Scan for the cell matching the given text and deliver its (X, Y) coordinate at center. 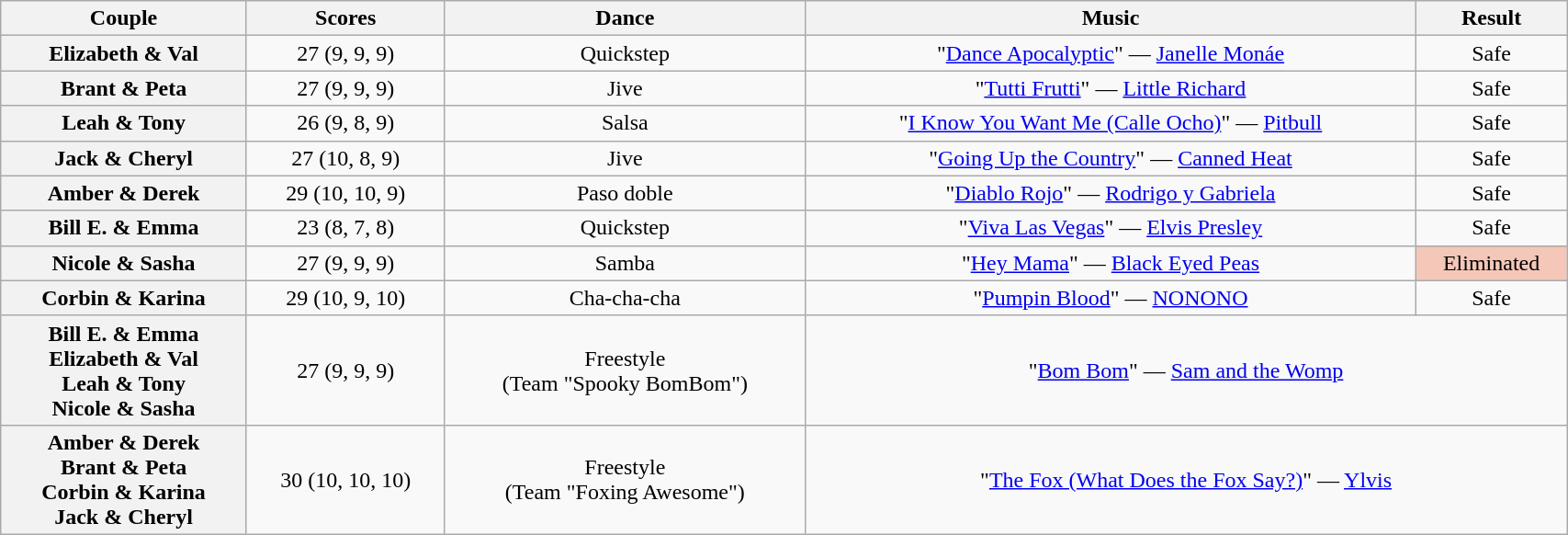
"Dance Apocalyptic" — Janelle Monáe (1111, 53)
"I Know You Want Me (Calle Ocho)" — Pitbull (1111, 123)
Brant & Peta (124, 88)
Amber & Derek (124, 193)
27 (10, 8, 9) (345, 158)
Freestyle(Team "Foxing Awesome") (625, 480)
Bill E. & Emma (124, 228)
Elizabeth & Val (124, 53)
Dance (625, 18)
Result (1492, 18)
"Viva Las Vegas" — Elvis Presley (1111, 228)
Leah & Tony (124, 123)
Eliminated (1492, 263)
Jack & Cheryl (124, 158)
Salsa (625, 123)
29 (10, 9, 10) (345, 298)
Amber & DerekBrant & PetaCorbin & KarinaJack & Cheryl (124, 480)
Music (1111, 18)
Corbin & Karina (124, 298)
Couple (124, 18)
"Hey Mama" — Black Eyed Peas (1111, 263)
"Bom Bom" — Sam and the Womp (1187, 370)
Nicole & Sasha (124, 263)
Paso doble (625, 193)
29 (10, 10, 9) (345, 193)
26 (9, 8, 9) (345, 123)
Cha-cha-cha (625, 298)
"Tutti Frutti" — Little Richard (1111, 88)
Samba (625, 263)
Scores (345, 18)
23 (8, 7, 8) (345, 228)
"Pumpin Blood" — NONONO (1111, 298)
"The Fox (What Does the Fox Say?)" — Ylvis (1187, 480)
30 (10, 10, 10) (345, 480)
Freestyle(Team "Spooky BomBom") (625, 370)
"Diablo Rojo" — Rodrigo y Gabriela (1111, 193)
Bill E. & EmmaElizabeth & ValLeah & TonyNicole & Sasha (124, 370)
"Going Up the Country" — Canned Heat (1111, 158)
